Return the (x, y) coordinate for the center point of the cell that contains the specified text.  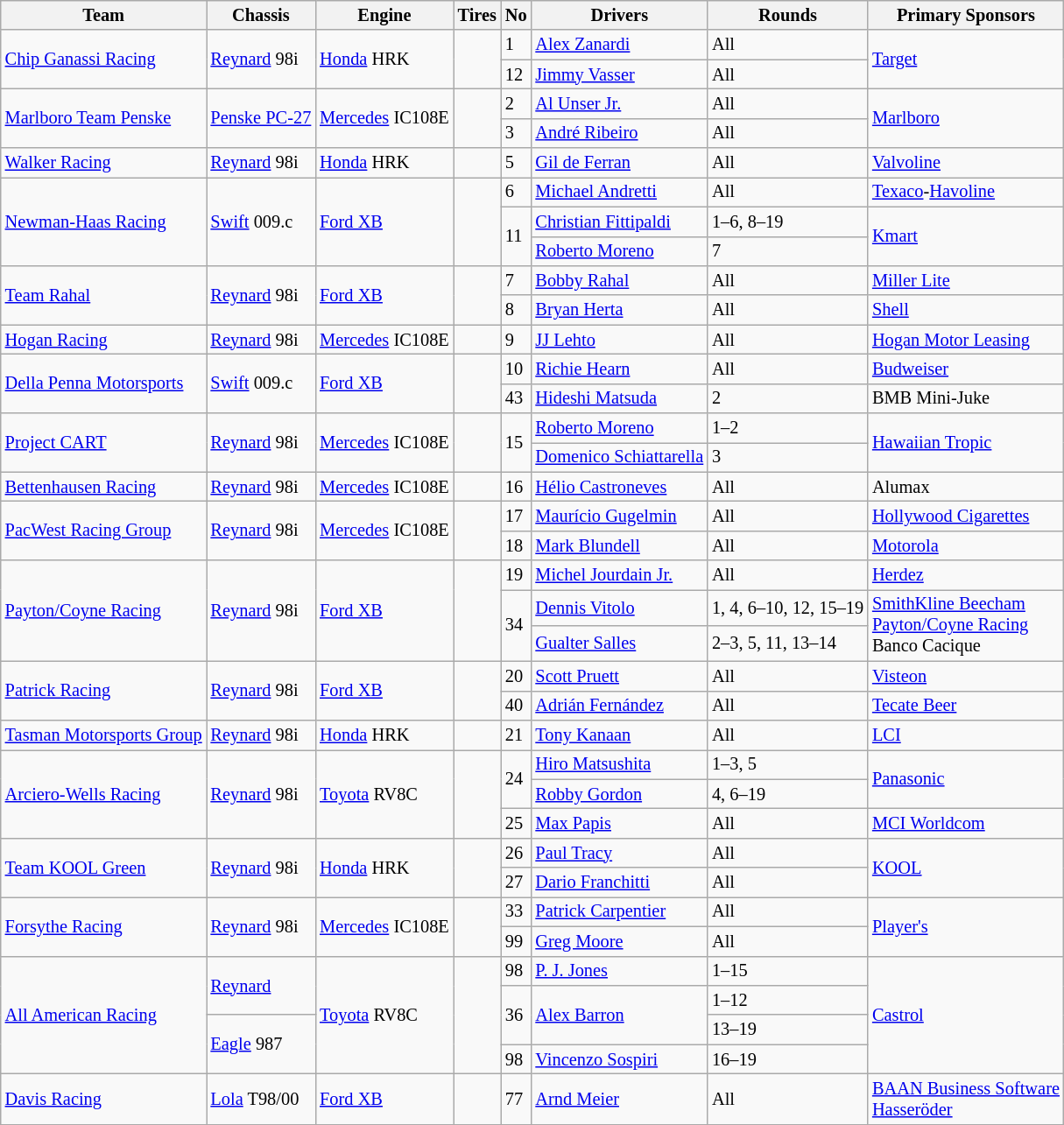
17 (517, 516)
Davis Racing (103, 1099)
Scott Pruett (619, 676)
Patrick Carpentier (619, 911)
1–15 (788, 971)
26 (517, 853)
BAAN Business Software Hasseröder (966, 1099)
1, 4, 6–10, 12, 15–19 (788, 608)
10 (517, 369)
25 (517, 823)
16–19 (788, 1059)
11 (517, 236)
40 (517, 706)
Visteon (966, 676)
24 (517, 779)
Herdez (966, 575)
33 (517, 911)
Christian Fittipaldi (619, 221)
Primary Sponsors (966, 15)
Greg Moore (619, 941)
99 (517, 941)
8 (517, 310)
20 (517, 676)
77 (517, 1099)
Valvoline (966, 163)
19 (517, 575)
Al Unser Jr. (619, 103)
Bobby Rahal (619, 280)
Eagle 987 (261, 1044)
Adrián Fernández (619, 706)
5 (517, 163)
Gil de Ferran (619, 163)
SmithKline Beecham Payton/Coyne Racing Banco Cacique (966, 625)
Reynard (261, 986)
Michel Jourdain Jr. (619, 575)
Alex Zanardi (619, 45)
Paul Tracy (619, 853)
Della Penna Motorsports (103, 383)
Newman-Haas Racing (103, 221)
36 (517, 1014)
Walker Racing (103, 163)
Arnd Meier (619, 1099)
Arciero-Wells Racing (103, 793)
Michael Andretti (619, 192)
Hogan Racing (103, 340)
Alumax (966, 487)
Team (103, 15)
Bryan Herta (619, 310)
Tony Kanaan (619, 735)
9 (517, 340)
Forsythe Racing (103, 926)
LCI (966, 735)
Robby Gordon (619, 794)
Castrol (966, 1016)
Dario Franchitti (619, 882)
No (517, 15)
Engine (384, 15)
Drivers (619, 15)
MCI Worldcom (966, 823)
All American Racing (103, 1016)
Panasonic (966, 779)
Marlboro Team Penske (103, 117)
PacWest Racing Group (103, 531)
Miller Lite (966, 280)
Player's (966, 926)
Domenico Schiattarella (619, 457)
13–19 (788, 1030)
Budweiser (966, 369)
12 (517, 74)
43 (517, 398)
Shell (966, 310)
Max Papis (619, 823)
Jimmy Vasser (619, 74)
Richie Hearn (619, 369)
16 (517, 487)
Kmart (966, 236)
Gualter Salles (619, 643)
André Ribeiro (619, 133)
15 (517, 443)
1–6, 8–19 (788, 221)
Texaco-Havoline (966, 192)
1–3, 5 (788, 764)
Team Rahal (103, 294)
Patrick Racing (103, 690)
4, 6–19 (788, 794)
Hiro Matsushita (619, 764)
Hogan Motor Leasing (966, 340)
JJ Lehto (619, 340)
2–3, 5, 11, 13–14 (788, 643)
Bettenhausen Racing (103, 487)
KOOL (966, 867)
Alex Barron (619, 1014)
18 (517, 545)
Hawaiian Tropic (966, 443)
Target (966, 60)
Chip Ganassi Racing (103, 60)
Dennis Vitolo (619, 608)
Maurício Gugelmin (619, 516)
Payton/Coyne Racing (103, 611)
Chassis (261, 15)
Motorola (966, 545)
Mark Blundell (619, 545)
Team KOOL Green (103, 867)
1 (517, 45)
1–12 (788, 1000)
6 (517, 192)
27 (517, 882)
21 (517, 735)
Tires (477, 15)
Rounds (788, 15)
Tasman Motorsports Group (103, 735)
Hideshi Matsuda (619, 398)
Lola T98/00 (261, 1099)
BMB Mini-Juke (966, 398)
Vincenzo Sospiri (619, 1059)
Penske PC-27 (261, 117)
1–2 (788, 428)
Marlboro (966, 117)
Hollywood Cigarettes (966, 516)
P. J. Jones (619, 971)
Project CART (103, 443)
Hélio Castroneves (619, 487)
Tecate Beer (966, 706)
34 (517, 625)
